Identify which cell holds the provided text, then report its (X, Y) central coordinate. 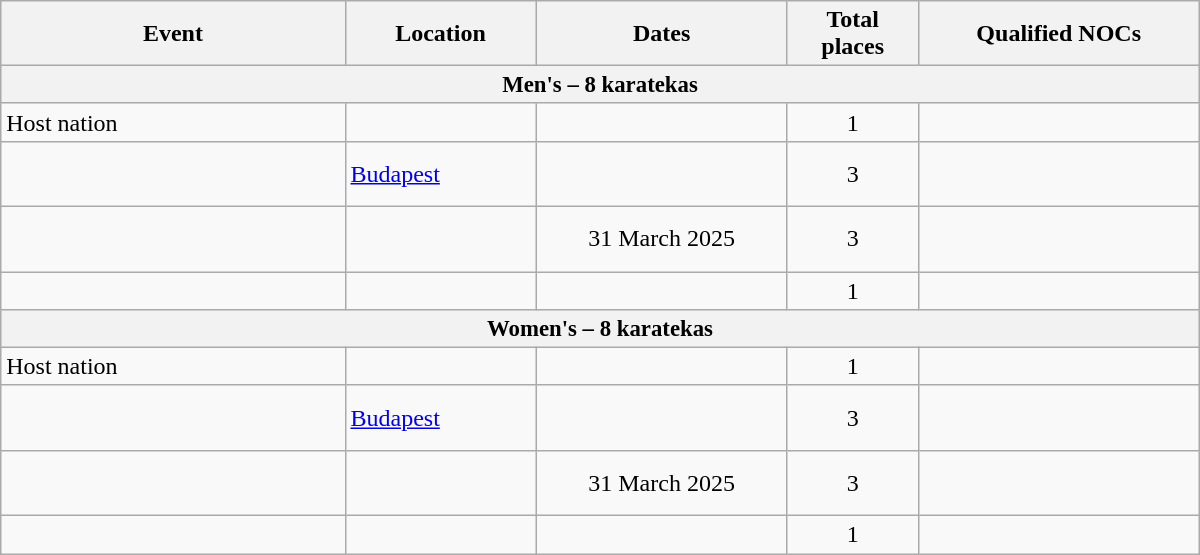
Dates (662, 34)
Men's – 8 karatekas (600, 85)
Total places (852, 34)
Qualified NOCs (1058, 34)
Women's – 8 karatekas (600, 329)
Location (440, 34)
Event (173, 34)
